From the cell containing the given text, extract its center point as (X, Y) coordinate. 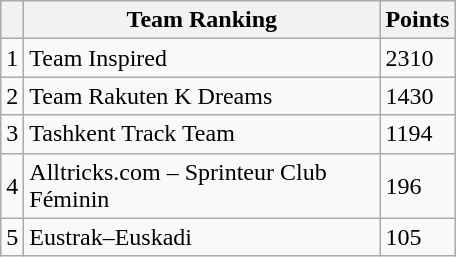
5 (12, 237)
4 (12, 186)
196 (418, 186)
105 (418, 237)
Eustrak–Euskadi (202, 237)
Team Inspired (202, 58)
3 (12, 134)
1 (12, 58)
1194 (418, 134)
Team Rakuten K Dreams (202, 96)
Points (418, 20)
Team Ranking (202, 20)
1430 (418, 96)
Tashkent Track Team (202, 134)
2 (12, 96)
2310 (418, 58)
Alltricks.com – Sprinteur Club Féminin (202, 186)
